Return [X, Y] of the center of cell containing provided text 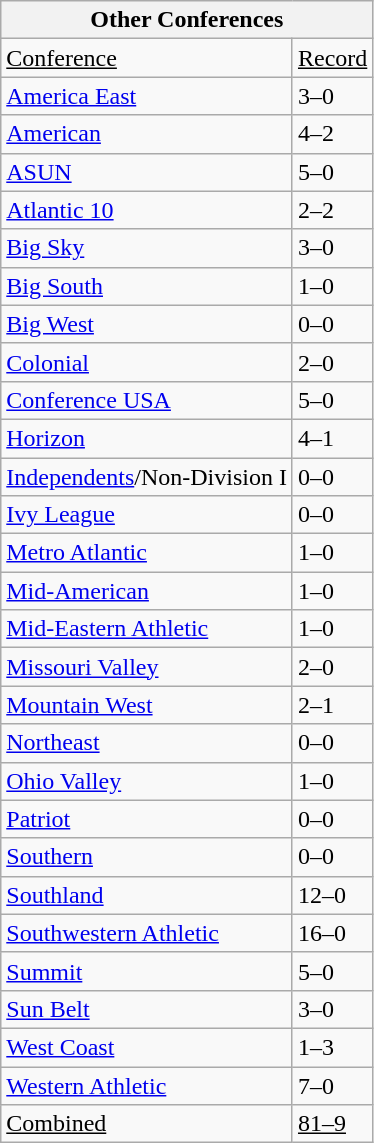
America East [147, 96]
Ivy League [147, 515]
Conference USA [147, 400]
Western Athletic [147, 1085]
4–1 [332, 438]
Atlantic 10 [147, 210]
Horizon [147, 438]
Mid-Eastern Athletic [147, 629]
Southern [147, 857]
Ohio Valley [147, 781]
Metro Atlantic [147, 553]
Record [332, 58]
Independents/Non-Division I [147, 477]
81–9 [332, 1124]
2–1 [332, 705]
Big West [147, 324]
Conference [147, 58]
Other Conferences [187, 20]
Summit [147, 971]
Combined [147, 1124]
Big Sky [147, 248]
West Coast [147, 1047]
Southland [147, 895]
Northeast [147, 743]
Missouri Valley [147, 667]
Big South [147, 286]
Sun Belt [147, 1009]
16–0 [332, 933]
12–0 [332, 895]
Mountain West [147, 705]
Southwestern Athletic [147, 933]
ASUN [147, 172]
1–3 [332, 1047]
Colonial [147, 362]
4–2 [332, 134]
Patriot [147, 819]
2–2 [332, 210]
American [147, 134]
7–0 [332, 1085]
Mid-American [147, 591]
